For the text-containing cell, return its midpoint in [X, Y] coordinate format. 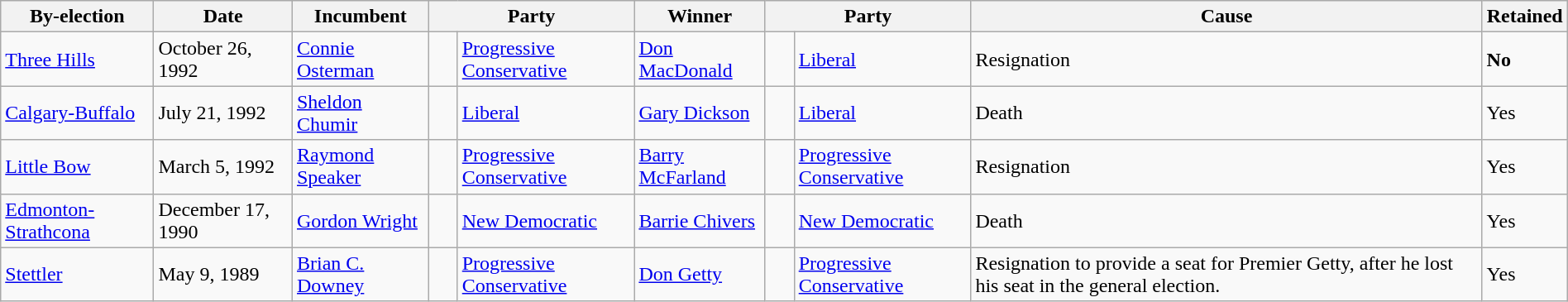
By-election [78, 17]
March 5, 1992 [223, 167]
Stettler [78, 275]
Gordon Wright [361, 220]
Connie Osterman [361, 60]
No [1525, 60]
July 21, 1992 [223, 113]
Raymond Speaker [361, 167]
Barrie Chivers [700, 220]
Cause [1226, 17]
Gary Dickson [700, 113]
May 9, 1989 [223, 275]
Winner [700, 17]
December 17, 1990 [223, 220]
Calgary-Buffalo [78, 113]
Date [223, 17]
Brian C. Downey [361, 275]
Sheldon Chumir [361, 113]
Don MacDonald [700, 60]
Edmonton-Strathcona [78, 220]
Retained [1525, 17]
Little Bow [78, 167]
Don Getty [700, 275]
Three Hills [78, 60]
October 26, 1992 [223, 60]
Barry McFarland [700, 167]
Incumbent [361, 17]
Resignation to provide a seat for Premier Getty, after he lost his seat in the general election. [1226, 275]
